From the cell containing the given text, extract its center point as (X, Y) coordinate. 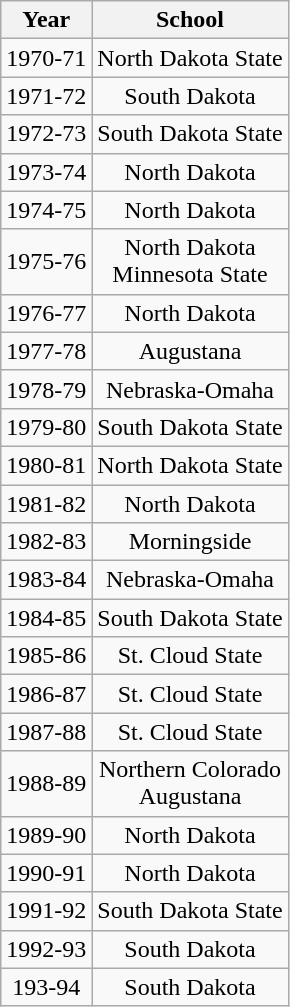
1992-93 (46, 949)
1986-87 (46, 694)
1971-72 (46, 96)
1979-80 (46, 427)
1983-84 (46, 580)
Morningside (190, 542)
North DakotaMinnesota State (190, 262)
1977-78 (46, 351)
1972-73 (46, 134)
Year (46, 20)
1985-86 (46, 656)
1974-75 (46, 210)
1981-82 (46, 503)
1984-85 (46, 618)
1978-79 (46, 389)
1982-83 (46, 542)
1989-90 (46, 835)
Northern ColoradoAugustana (190, 784)
1991-92 (46, 911)
193-94 (46, 987)
1990-91 (46, 873)
1970-71 (46, 58)
1980-81 (46, 465)
1975-76 (46, 262)
1976-77 (46, 313)
1987-88 (46, 732)
School (190, 20)
1988-89 (46, 784)
1973-74 (46, 172)
Augustana (190, 351)
